Determine the [X, Y] coordinate at the center of the cell enclosing the given text.  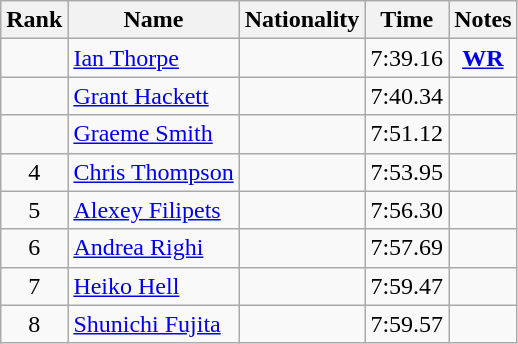
7:39.16 [407, 58]
Rank [34, 20]
4 [34, 172]
7 [34, 286]
Shunichi Fujita [154, 324]
6 [34, 248]
7:59.57 [407, 324]
Name [154, 20]
Nationality [302, 20]
Notes [483, 20]
Heiko Hell [154, 286]
7:40.34 [407, 96]
7:59.47 [407, 286]
Chris Thompson [154, 172]
Andrea Righi [154, 248]
7:57.69 [407, 248]
8 [34, 324]
Ian Thorpe [154, 58]
7:51.12 [407, 134]
Alexey Filipets [154, 210]
Grant Hackett [154, 96]
WR [483, 58]
Time [407, 20]
7:56.30 [407, 210]
Graeme Smith [154, 134]
7:53.95 [407, 172]
5 [34, 210]
